Detect which cell encompasses the target text, then output its [x, y] center coordinate. 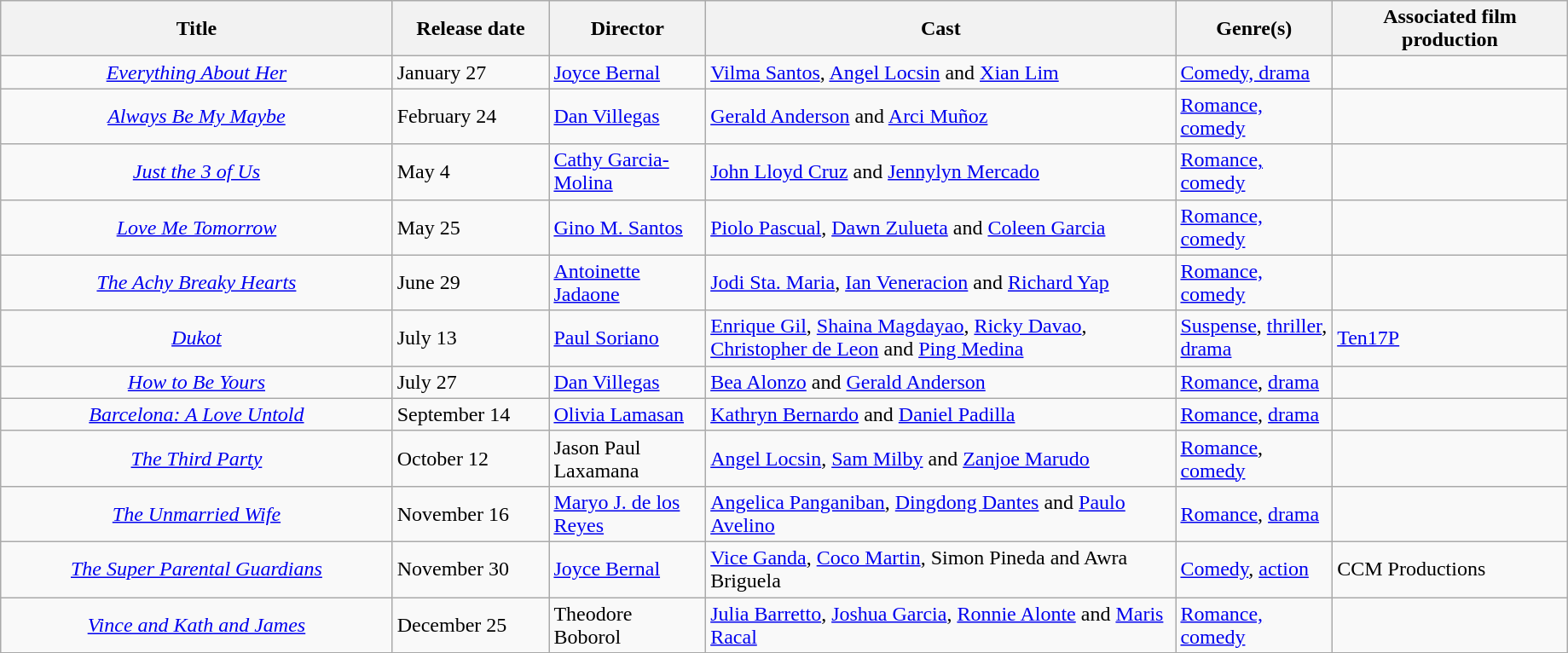
July 13 [471, 338]
Gerald Anderson and Arci Muñoz [941, 116]
Jodi Sta. Maria, Ian Veneracion and Richard Yap [941, 283]
Comedy, action [1254, 569]
Antoinette Jadaone [628, 283]
Always Be My Maybe [196, 116]
September 14 [471, 414]
Julia Barretto, Joshua Garcia, Ronnie Alonte and Maris Racal [941, 624]
Bea Alonzo and Gerald Anderson [941, 382]
Release date [471, 29]
Theodore Boborol [628, 624]
Title [196, 29]
May 25 [471, 227]
July 27 [471, 382]
December 25 [471, 624]
November 30 [471, 569]
Just the 3 of Us [196, 172]
Suspense, thriller, drama [1254, 338]
Barcelona: A Love Untold [196, 414]
The Super Parental Guardians [196, 569]
Jason Paul Laxamana [628, 459]
Kathryn Bernardo and Daniel Padilla [941, 414]
The Achy Breaky Hearts [196, 283]
February 24 [471, 116]
May 4 [471, 172]
Enrique Gil, Shaina Magdayao, Ricky Davao, Christopher de Leon and Ping Medina [941, 338]
Genre(s) [1254, 29]
Ten17P [1450, 338]
Gino M. Santos [628, 227]
June 29 [471, 283]
Everything About Her [196, 72]
Vince and Kath and James [196, 624]
Piolo Pascual, Dawn Zulueta and Coleen Garcia [941, 227]
Maryo J. de los Reyes [628, 513]
Love Me Tomorrow [196, 227]
Angel Locsin, Sam Milby and Zanjoe Marudo [941, 459]
Olivia Lamasan [628, 414]
John Lloyd Cruz and Jennylyn Mercado [941, 172]
Director [628, 29]
Paul Soriano [628, 338]
CCM Productions [1450, 569]
October 12 [471, 459]
Dukot [196, 338]
Cathy Garcia-Molina [628, 172]
The Unmarried Wife [196, 513]
Comedy, drama [1254, 72]
January 27 [471, 72]
Cast [941, 29]
Associated film production [1450, 29]
Vilma Santos, Angel Locsin and Xian Lim [941, 72]
The Third Party [196, 459]
Vice Ganda, Coco Martin, Simon Pineda and Awra Briguela [941, 569]
November 16 [471, 513]
Angelica Panganiban, Dingdong Dantes and Paulo Avelino [941, 513]
How to Be Yours [196, 382]
